Find where the given text appears and provide that cell's center as [X, Y] coordinate. 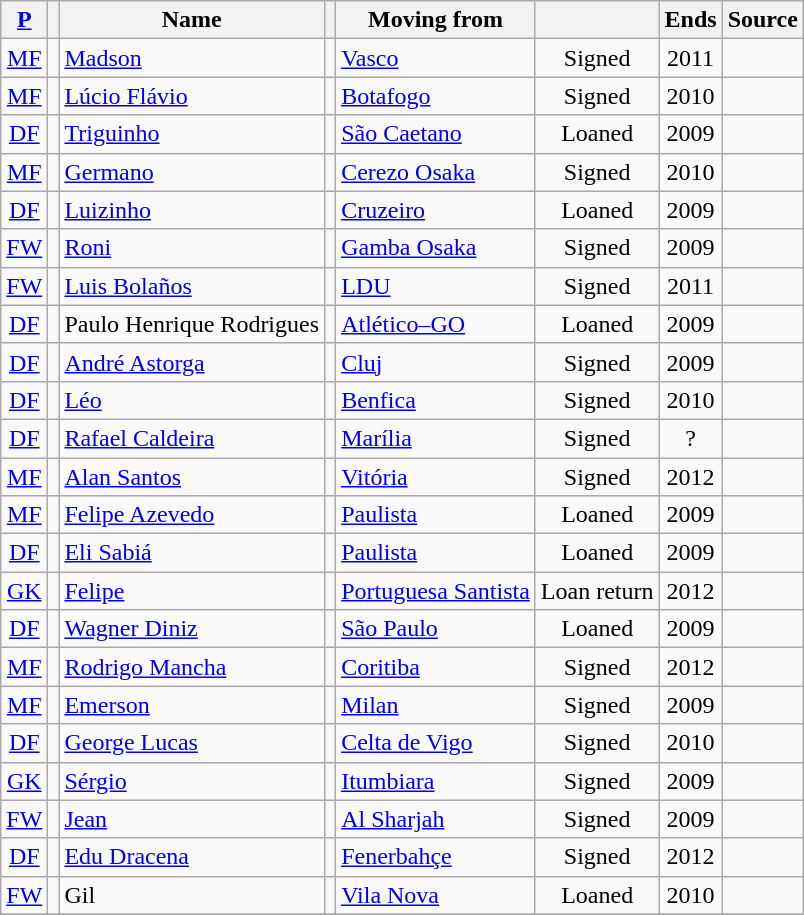
Cluj [436, 362]
Gamba Osaka [436, 248]
Fenerbahçe [436, 857]
Moving from [436, 20]
George Lucas [192, 743]
Milan [436, 705]
Gil [192, 895]
Itumbiara [436, 781]
P [24, 20]
Léo [192, 400]
Loan return [597, 591]
São Paulo [436, 629]
Jean [192, 819]
Sérgio [192, 781]
Madson [192, 58]
Celta de Vigo [436, 743]
Luizinho [192, 210]
Roni [192, 248]
Vasco [436, 58]
? [690, 438]
Lúcio Flávio [192, 96]
Al Sharjah [436, 819]
Ends [690, 20]
Marília [436, 438]
Eli Sabiá [192, 553]
Atlético–GO [436, 324]
Cerezo Osaka [436, 172]
São Caetano [436, 134]
Felipe [192, 591]
André Astorga [192, 362]
Rafael Caldeira [192, 438]
Luis Bolaños [192, 286]
Coritiba [436, 667]
Name [192, 20]
Alan Santos [192, 477]
LDU [436, 286]
Wagner Diniz [192, 629]
Benfica [436, 400]
Rodrigo Mancha [192, 667]
Edu Dracena [192, 857]
Vitória [436, 477]
Cruzeiro [436, 210]
Botafogo [436, 96]
Portuguesa Santista [436, 591]
Triguinho [192, 134]
Vila Nova [436, 895]
Source [762, 20]
Germano [192, 172]
Paulo Henrique Rodrigues [192, 324]
Emerson [192, 705]
Felipe Azevedo [192, 515]
